Extract the [X, Y] coordinate from the center of the cell holding the provided text.  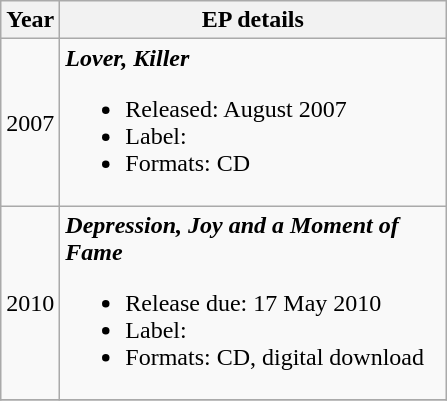
Lover, KillerReleased: August 2007Label:Formats: CD [253, 122]
EP details [253, 20]
Depression, Joy and a Moment of FameRelease due: 17 May 2010Label:Formats: CD, digital download [253, 303]
2010 [30, 303]
2007 [30, 122]
Year [30, 20]
